From the cell containing the given text, extract its center point as [X, Y] coordinate. 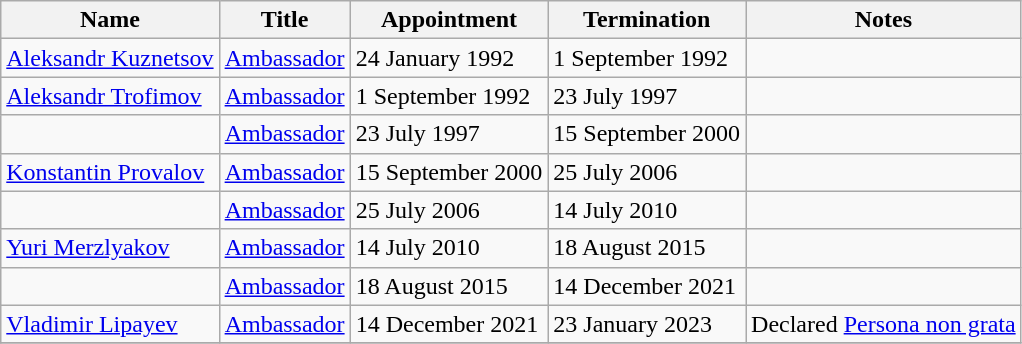
Konstantin Provalov [110, 172]
Title [284, 20]
Appointment [449, 20]
Vladimir Lipayev [110, 324]
Aleksandr Trofimov [110, 96]
23 January 2023 [647, 324]
Termination [647, 20]
Notes [884, 20]
24 January 1992 [449, 58]
Yuri Merzlyakov [110, 248]
Aleksandr Kuznetsov [110, 58]
Declared Persona non grata [884, 324]
Name [110, 20]
